Pinpoint the cell where the given text exists, returning its (X, Y) midpoint coordinate. 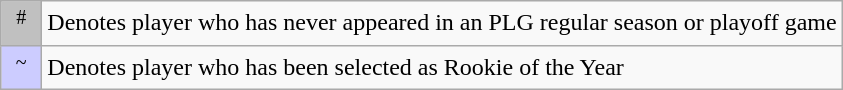
~ (22, 68)
Denotes player who has been selected as Rookie of the Year (442, 68)
# (22, 24)
Denotes player who has never appeared in an PLG regular season or playoff game (442, 24)
